Search for the cell housing the specified text and yield its (X, Y) center coordinate. 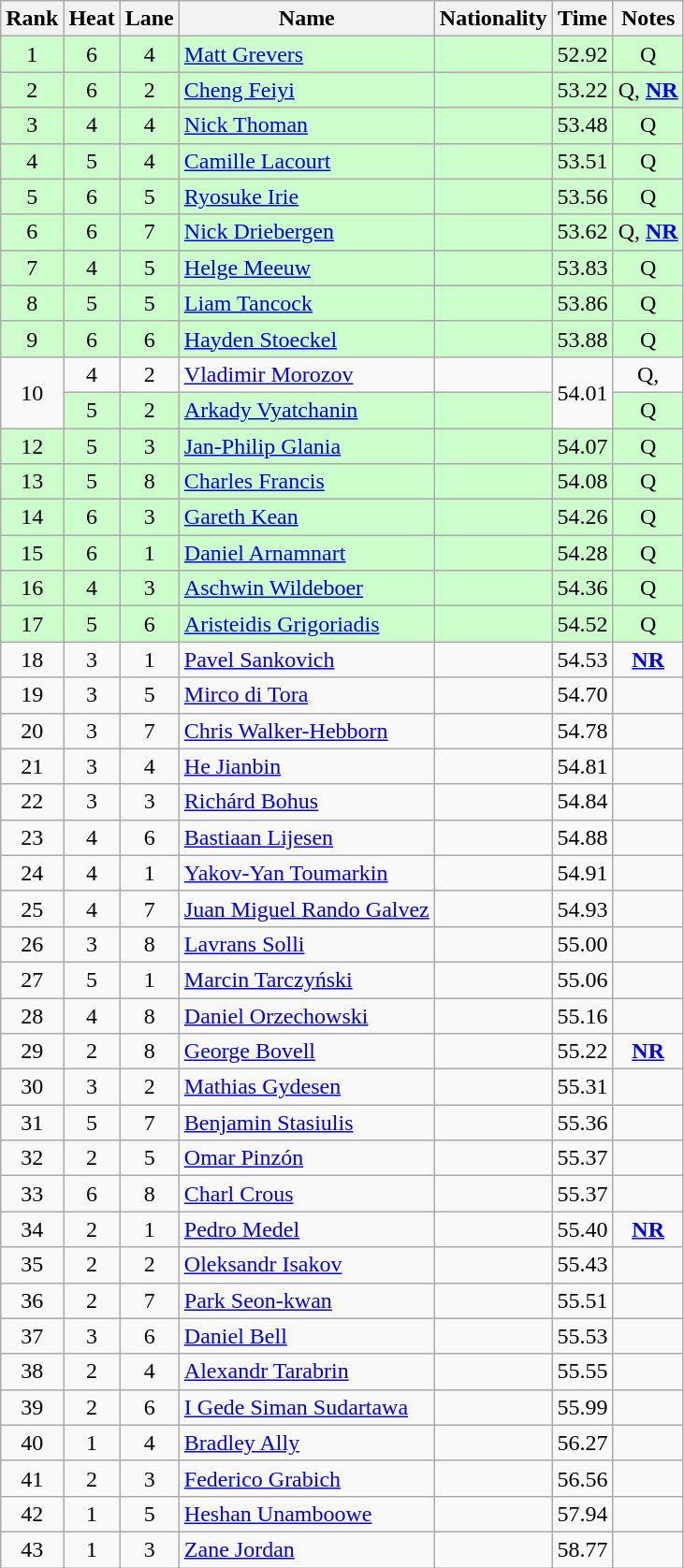
17 (32, 624)
55.16 (582, 1015)
54.78 (582, 731)
25 (32, 908)
Chris Walker-Hebborn (307, 731)
55.40 (582, 1229)
Federico Grabich (307, 1478)
54.84 (582, 802)
He Jianbin (307, 766)
Rank (32, 19)
Daniel Orzechowski (307, 1015)
55.53 (582, 1336)
54.28 (582, 553)
Q, (648, 374)
Charles Francis (307, 482)
32 (32, 1158)
28 (32, 1015)
54.81 (582, 766)
Matt Grevers (307, 54)
Cheng Feiyi (307, 90)
42 (32, 1514)
53.22 (582, 90)
Bradley Ally (307, 1443)
Oleksandr Isakov (307, 1265)
33 (32, 1194)
54.91 (582, 873)
Bastiaan Lijesen (307, 837)
Liam Tancock (307, 303)
Helge Meeuw (307, 268)
54.26 (582, 517)
13 (32, 482)
Hayden Stoeckel (307, 339)
35 (32, 1265)
Nick Driebergen (307, 232)
55.31 (582, 1087)
Lane (150, 19)
Charl Crous (307, 1194)
56.56 (582, 1478)
12 (32, 446)
23 (32, 837)
Arkady Vyatchanin (307, 410)
56.27 (582, 1443)
55.06 (582, 980)
Jan-Philip Glania (307, 446)
30 (32, 1087)
Gareth Kean (307, 517)
54.36 (582, 588)
Mirco di Tora (307, 695)
9 (32, 339)
55.00 (582, 944)
54.52 (582, 624)
26 (32, 944)
Richárd Bohus (307, 802)
40 (32, 1443)
27 (32, 980)
43 (32, 1549)
Name (307, 19)
53.56 (582, 196)
Aristeidis Grigoriadis (307, 624)
54.70 (582, 695)
Marcin Tarczyński (307, 980)
20 (32, 731)
George Bovell (307, 1052)
Zane Jordan (307, 1549)
55.55 (582, 1372)
15 (32, 553)
34 (32, 1229)
53.86 (582, 303)
Time (582, 19)
54.07 (582, 446)
55.43 (582, 1265)
Benjamin Stasiulis (307, 1123)
52.92 (582, 54)
21 (32, 766)
54.53 (582, 660)
Lavrans Solli (307, 944)
Heat (92, 19)
54.88 (582, 837)
Mathias Gydesen (307, 1087)
53.88 (582, 339)
Heshan Unamboowe (307, 1514)
Daniel Arnamnart (307, 553)
31 (32, 1123)
Vladimir Morozov (307, 374)
Ryosuke Irie (307, 196)
53.51 (582, 161)
41 (32, 1478)
Juan Miguel Rando Galvez (307, 908)
55.99 (582, 1407)
Nationality (493, 19)
53.83 (582, 268)
22 (32, 802)
Camille Lacourt (307, 161)
54.93 (582, 908)
24 (32, 873)
Alexandr Tarabrin (307, 1372)
I Gede Siman Sudartawa (307, 1407)
19 (32, 695)
37 (32, 1336)
16 (32, 588)
55.22 (582, 1052)
Nick Thoman (307, 125)
54.01 (582, 392)
10 (32, 392)
Park Seon-kwan (307, 1300)
Omar Pinzón (307, 1158)
29 (32, 1052)
14 (32, 517)
Daniel Bell (307, 1336)
Notes (648, 19)
55.51 (582, 1300)
53.62 (582, 232)
Pavel Sankovich (307, 660)
57.94 (582, 1514)
39 (32, 1407)
Aschwin Wildeboer (307, 588)
58.77 (582, 1549)
Pedro Medel (307, 1229)
Yakov-Yan Toumarkin (307, 873)
18 (32, 660)
54.08 (582, 482)
36 (32, 1300)
38 (32, 1372)
55.36 (582, 1123)
53.48 (582, 125)
